Determine the (x, y) coordinate at the center of the cell enclosing the given text.  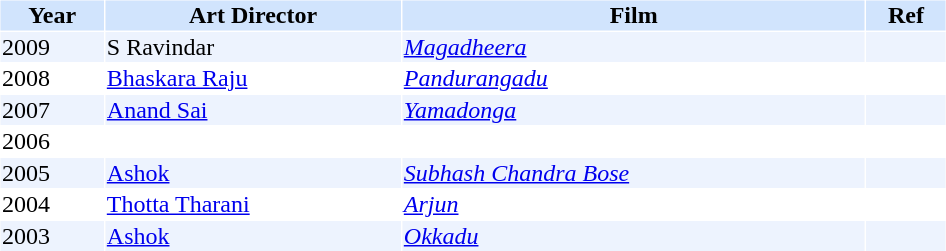
Film (634, 15)
Okkadu (634, 236)
Arjun (634, 205)
Bhaskara Raju (253, 79)
Year (52, 15)
2005 (52, 173)
2008 (52, 79)
S Ravindar (253, 47)
2007 (52, 110)
2006 (52, 141)
2004 (52, 205)
Pandurangadu (634, 79)
Art Director (253, 15)
Thotta Tharani (253, 205)
Yamadonga (634, 110)
Anand Sai (253, 110)
2009 (52, 47)
2003 (52, 236)
Ref (906, 15)
Magadheera (634, 47)
Subhash Chandra Bose (634, 173)
